Find where the given text appears and provide that cell's center as (x, y) coordinate. 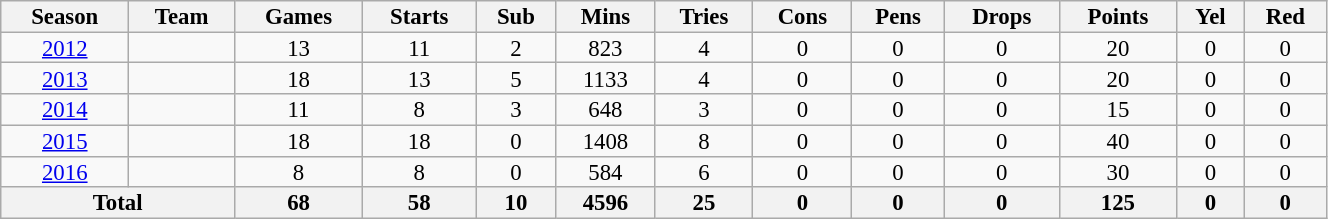
823 (606, 48)
Points (1118, 16)
68 (299, 204)
584 (606, 172)
125 (1118, 204)
Pens (898, 16)
Drops (1002, 16)
5 (516, 78)
10 (516, 204)
1408 (606, 140)
15 (1118, 110)
4596 (606, 204)
Mins (606, 16)
2 (516, 48)
40 (1118, 140)
25 (704, 204)
648 (606, 110)
Season (65, 16)
Games (299, 16)
30 (1118, 172)
Tries (704, 16)
2012 (65, 48)
Total (118, 204)
Cons (802, 16)
2015 (65, 140)
58 (420, 204)
Starts (420, 16)
2013 (65, 78)
1133 (606, 78)
Team (182, 16)
2014 (65, 110)
Sub (516, 16)
Yel (1211, 16)
Red (1285, 16)
2016 (65, 172)
6 (704, 172)
